Identify which cell holds the provided text, then report its [x, y] central coordinate. 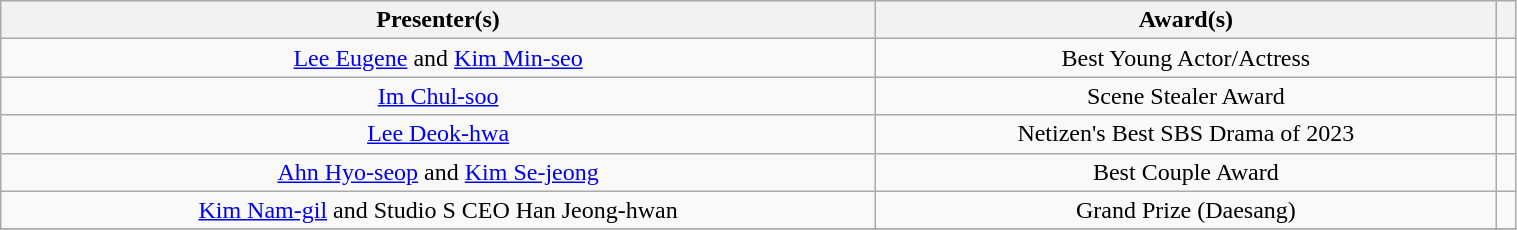
Lee Eugene and Kim Min-seo [438, 58]
Grand Prize (Daesang) [1186, 210]
Award(s) [1186, 20]
Best Young Actor/Actress [1186, 58]
Best Couple Award [1186, 172]
Presenter(s) [438, 20]
Ahn Hyo-seop and Kim Se-jeong [438, 172]
Scene Stealer Award [1186, 96]
Kim Nam-gil and Studio S CEO Han Jeong-hwan [438, 210]
Netizen's Best SBS Drama of 2023 [1186, 134]
Im Chul-soo [438, 96]
Lee Deok-hwa [438, 134]
